For the text-containing cell, return its midpoint in [x, y] coordinate format. 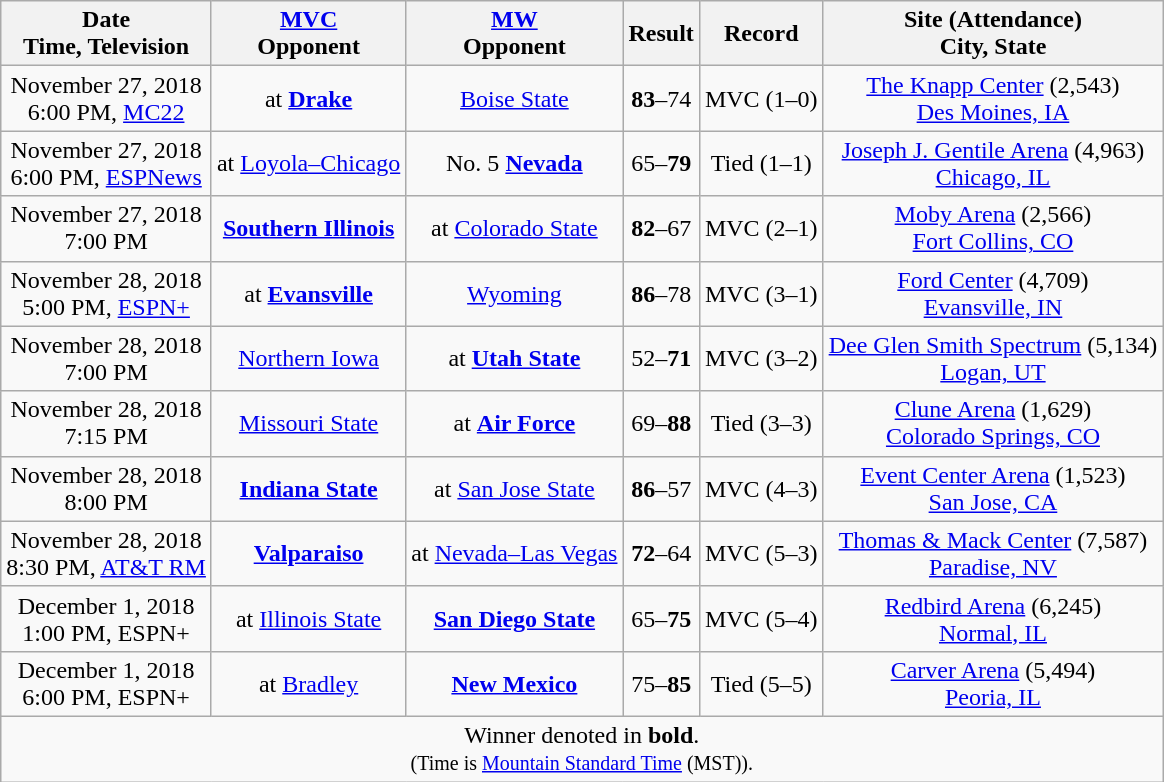
MVCOpponent [308, 34]
November 28, 20188:30 PM, AT&T RM [106, 554]
New Mexico [514, 684]
69–88 [661, 424]
83–74 [661, 98]
Joseph J. Gentile Arena (4,963)Chicago, IL [993, 164]
November 27, 20186:00 PM, MC22 [106, 98]
Clune Arena (1,629)Colorado Springs, CO [993, 424]
Indiana State [308, 488]
San Diego State [514, 618]
86–57 [661, 488]
MVC (3–2) [761, 358]
Ford Center (4,709)Evansville, IN [993, 294]
MVC (1–0) [761, 98]
Site (Attendance)City, State [993, 34]
Thomas & Mack Center (7,587)Paradise, NV [993, 554]
MWOpponent [514, 34]
Tied (3–3) [761, 424]
86–78 [661, 294]
Tied (5–5) [761, 684]
Moby Arena (2,566)Fort Collins, CO [993, 228]
MVC (5–4) [761, 618]
65–75 [661, 618]
at Illinois State [308, 618]
Winner denoted in bold.(Time is Mountain Standard Time (MST)). [582, 748]
MVC (3–1) [761, 294]
Southern Illinois [308, 228]
The Knapp Center (2,543)Des Moines, IA [993, 98]
November 28, 20185:00 PM, ESPN+ [106, 294]
at Evansville [308, 294]
December 1, 20186:00 PM, ESPN+ [106, 684]
Event Center Arena (1,523)San Jose, CA [993, 488]
Result [661, 34]
November 27, 20186:00 PM, ESPNews [106, 164]
72–64 [661, 554]
at Colorado State [514, 228]
at San Jose State [514, 488]
DateTime, Television [106, 34]
November 28, 20187:00 PM [106, 358]
MVC (2–1) [761, 228]
Wyoming [514, 294]
Tied (1–1) [761, 164]
Dee Glen Smith Spectrum (5,134)Logan, UT [993, 358]
Redbird Arena (6,245)Normal, IL [993, 618]
Northern Iowa [308, 358]
at Air Force [514, 424]
at Utah State [514, 358]
November 27, 20187:00 PM [106, 228]
65–79 [661, 164]
Missouri State [308, 424]
52–71 [661, 358]
December 1, 20181:00 PM, ESPN+ [106, 618]
at Bradley [308, 684]
82–67 [661, 228]
Carver Arena (5,494)Peoria, IL [993, 684]
75–85 [661, 684]
MVC (4–3) [761, 488]
November 28, 20187:15 PM [106, 424]
No. 5 Nevada [514, 164]
November 28, 20188:00 PM [106, 488]
Record [761, 34]
MVC (5–3) [761, 554]
at Drake [308, 98]
at Loyola–Chicago [308, 164]
Valparaiso [308, 554]
Boise State [514, 98]
at Nevada–Las Vegas [514, 554]
